Detect which cell encompasses the target text, then output its (X, Y) center coordinate. 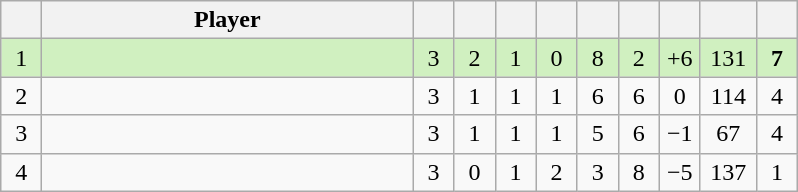
−5 (680, 172)
131 (728, 58)
67 (728, 134)
137 (728, 172)
Player (228, 20)
−1 (680, 134)
7 (776, 58)
+6 (680, 58)
5 (598, 134)
114 (728, 96)
